Return [X, Y] of the center of cell containing provided text 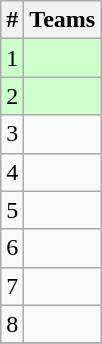
7 [12, 286]
4 [12, 172]
1 [12, 58]
# [12, 20]
3 [12, 134]
2 [12, 96]
5 [12, 210]
8 [12, 324]
Teams [62, 20]
6 [12, 248]
